Provide the [X, Y] coordinate of the cell's center where the given text is located.  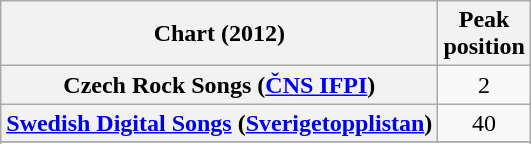
40 [484, 123]
Swedish Digital Songs (Sverigetopplistan) [220, 123]
Czech Rock Songs (ČNS IFPI) [220, 85]
Chart (2012) [220, 34]
Peakposition [484, 34]
2 [484, 85]
